Output the (x, y) coordinate of the center of the cell containing the given text.  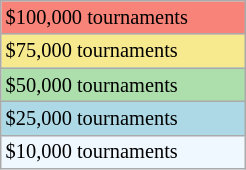
$10,000 tournaments (124, 152)
$25,000 tournaments (124, 118)
$75,000 tournaments (124, 51)
$50,000 tournaments (124, 85)
$100,000 tournaments (124, 17)
